Locate the cell with the specified text and output its [x, y] center coordinate. 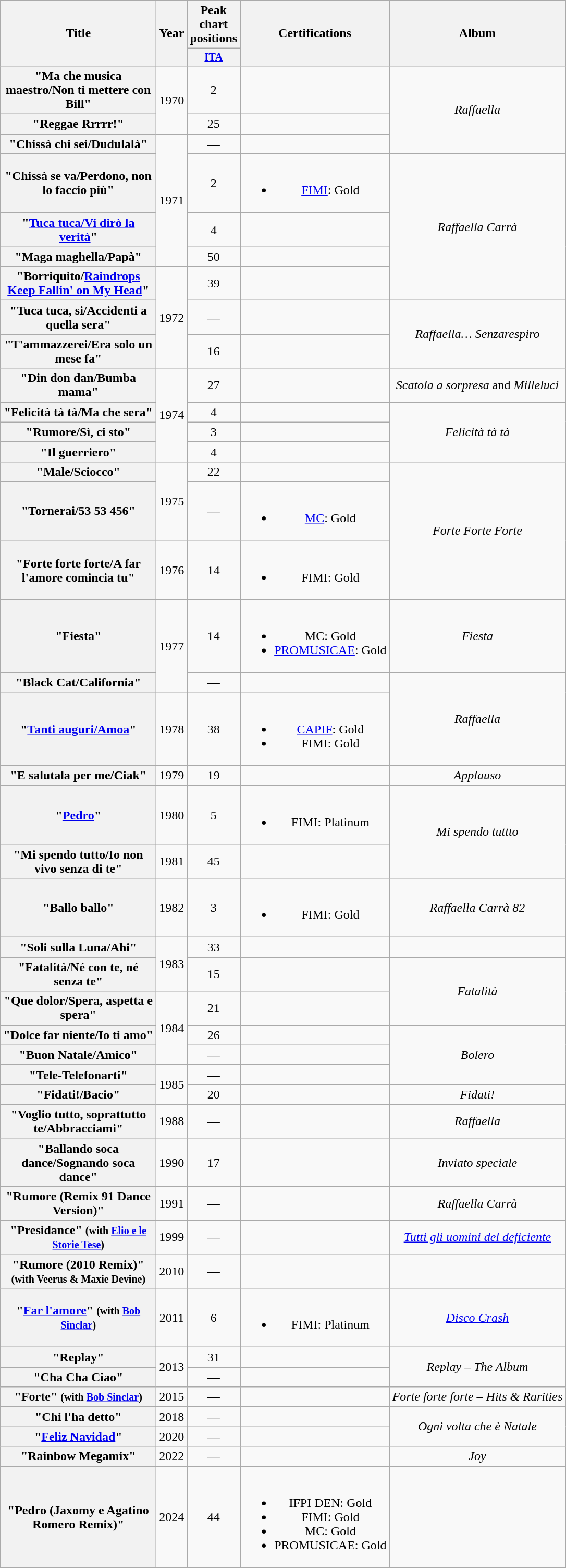
"Forte" (with Bob Sinclar) [78, 1397]
Forte forte forte – Hits & Rarities [477, 1397]
2018 [172, 1417]
"E salutala per me/Ciak" [78, 776]
"Pedro (Jaxomy e Agatino Romero Remix)" [78, 1517]
ITA [214, 57]
1972 [172, 317]
1970 [172, 100]
Peak chart positions [214, 25]
Bolero [477, 1055]
1990 [172, 1162]
1980 [172, 815]
MC: GoldPROMUSICAE: Gold [315, 636]
"T'ammazzerei/Era solo un mese fa" [78, 352]
"Tele-Telefonarti" [78, 1075]
Applauso [477, 776]
Inviato speciale [477, 1162]
"Cha Cha Ciao" [78, 1377]
1999 [172, 1237]
1971 [172, 200]
25 [214, 124]
1991 [172, 1203]
Tutti gli uomini del deficiente [477, 1237]
"Chi l'ha detto" [78, 1417]
21 [214, 1008]
1982 [172, 908]
16 [214, 352]
"Tanti auguri/Amoa" [78, 729]
"Que dolor/Spera, aspetta e spera" [78, 1008]
"Tuca tuca, si/Accidenti a quella sera" [78, 317]
50 [214, 257]
1985 [172, 1084]
45 [214, 862]
"Rainbow Megamix" [78, 1456]
26 [214, 1035]
Raffaella… Senzarespiro [477, 334]
"Dolce far niente/Io ti amo" [78, 1035]
17 [214, 1162]
Title [78, 33]
Certifications [315, 33]
"Fatalità/Né con te, né senza te" [78, 974]
1978 [172, 729]
5 [214, 815]
1979 [172, 776]
"Rumore (Remix 91 Dance Version)" [78, 1203]
MC: Gold [315, 511]
2010 [172, 1272]
1988 [172, 1121]
"Maga maghella/Papà" [78, 257]
"Reggae Rrrrr!" [78, 124]
Mi spendo tuttto [477, 832]
"Rumore (2010 Remix)" (with Veerus & Maxie Devine) [78, 1272]
"Replay" [78, 1357]
Felicità tà tà [477, 432]
2024 [172, 1517]
"Borriquito/Raindrops Keep Fallin' on My Head" [78, 284]
2022 [172, 1456]
"Forte forte forte/A far l'amore comincia tu" [78, 570]
"Feliz Navidad" [78, 1437]
"Tuca tuca/Vi dirò la verità" [78, 230]
Forte Forte Forte [477, 530]
20 [214, 1094]
39 [214, 284]
2011 [172, 1318]
2020 [172, 1437]
Replay – The Album [477, 1367]
"Ballo ballo" [78, 908]
22 [214, 472]
"Male/Sciocco" [78, 472]
"Black Cat/California" [78, 683]
"Mi spendo tutto/Io non vivo senza di te" [78, 862]
"Voglio tutto, soprattutto te/Abbracciami" [78, 1121]
"Far l'amore" (with Bob Sinclar) [78, 1318]
Joy [477, 1456]
2013 [172, 1367]
Album [477, 33]
Fatalità [477, 991]
"Fidati!/Bacio" [78, 1094]
"Fiesta" [78, 636]
Scatola a sorpresa and Milleluci [477, 385]
"Felicità tà tà/Ma che sera" [78, 412]
"Ma che musica maestro/Non ti mettere con Bill" [78, 90]
Disco Crash [477, 1318]
19 [214, 776]
Raffaella Carrà 82 [477, 908]
"Tornerai/53 53 456" [78, 511]
"Pedro" [78, 815]
31 [214, 1357]
"Presidance" (with Elio e le Storie Tese) [78, 1237]
27 [214, 385]
Fidati! [477, 1094]
44 [214, 1517]
38 [214, 729]
2015 [172, 1397]
1983 [172, 964]
1974 [172, 415]
"Il guerriero" [78, 452]
"Rumore/Sì, ci sto" [78, 432]
1984 [172, 1028]
1981 [172, 862]
Ogni volta che è Natale [477, 1427]
"Soli sulla Luna/Ahi" [78, 947]
CAPIF: GoldFIMI: Gold [315, 729]
Year [172, 33]
"Din don dan/Bumba mama" [78, 385]
"Chissà chi sei/Dudulalà" [78, 144]
1975 [172, 501]
33 [214, 947]
6 [214, 1318]
"Ballando soca dance/Sognando soca dance" [78, 1162]
1976 [172, 570]
15 [214, 974]
Fiesta [477, 636]
"Chissà se va/Perdono, non lo faccio più" [78, 184]
"Buon Natale/Amico" [78, 1055]
IFPI DEN: GoldFIMI: GoldMC: GoldPROMUSICAE: Gold [315, 1517]
1977 [172, 646]
